Output the (x, y) coordinate of the center of the cell containing the given text.  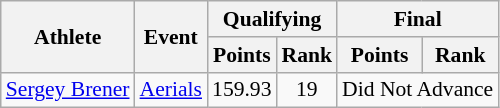
Sergey Brener (68, 90)
Event (171, 36)
Final (418, 19)
19 (308, 90)
Aerials (171, 90)
159.93 (242, 90)
Did Not Advance (418, 90)
Qualifying (272, 19)
Athlete (68, 36)
